Search for the cell housing the specified text and yield its (x, y) center coordinate. 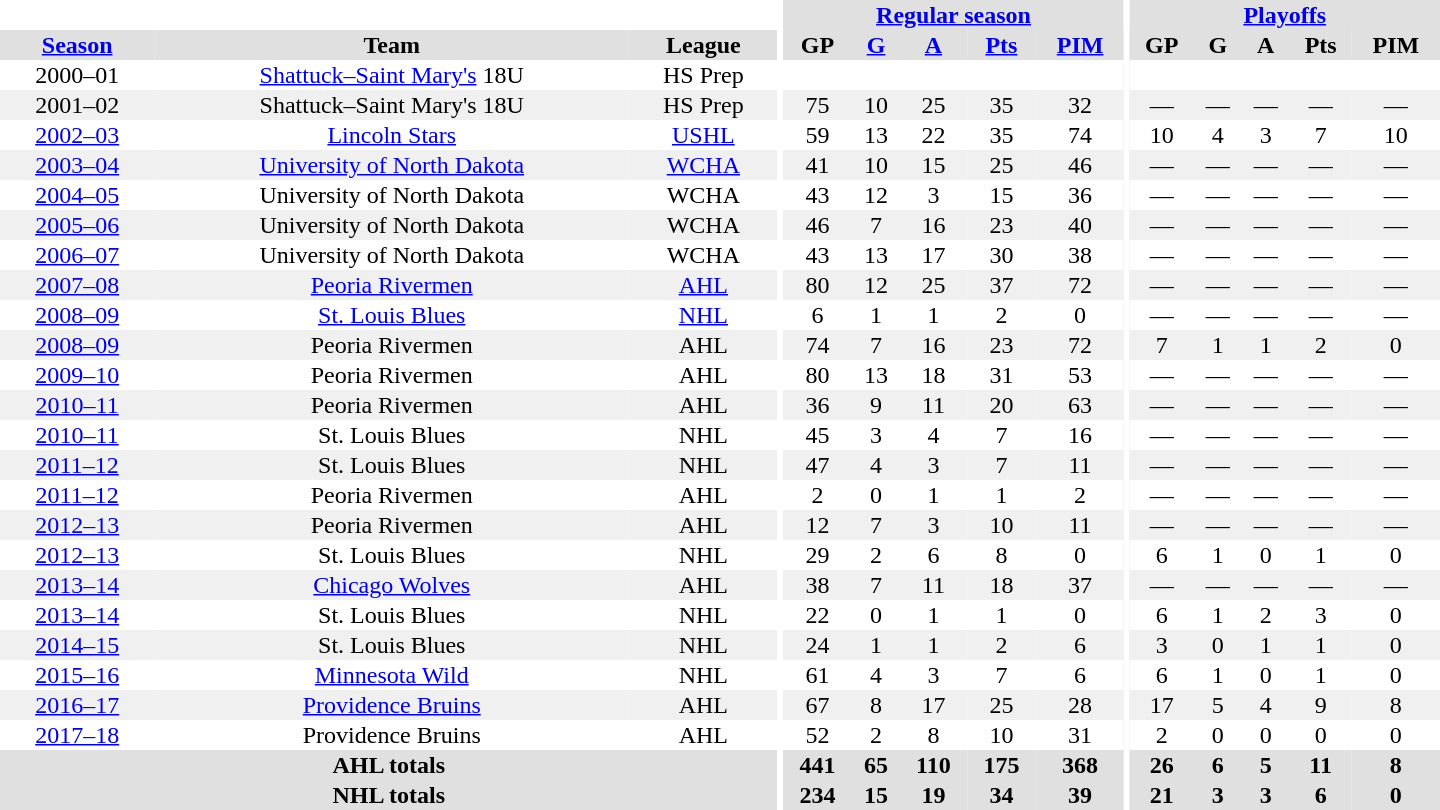
Season (77, 45)
61 (818, 675)
24 (818, 645)
53 (1080, 375)
26 (1161, 765)
League (703, 45)
2016–17 (77, 705)
Lincoln Stars (392, 135)
39 (1080, 795)
2006–07 (77, 255)
USHL (703, 135)
Chicago Wolves (392, 585)
52 (818, 735)
34 (1002, 795)
21 (1161, 795)
234 (818, 795)
368 (1080, 765)
2007–08 (77, 285)
41 (818, 165)
30 (1002, 255)
Team (392, 45)
2001–02 (77, 105)
2003–04 (77, 165)
20 (1002, 405)
2002–03 (77, 135)
175 (1002, 765)
29 (818, 555)
AHL totals (389, 765)
59 (818, 135)
40 (1080, 225)
67 (818, 705)
19 (934, 795)
65 (876, 765)
441 (818, 765)
2017–18 (77, 735)
2015–16 (77, 675)
NHL totals (389, 795)
110 (934, 765)
2009–10 (77, 375)
Minnesota Wild (392, 675)
45 (818, 435)
63 (1080, 405)
Playoffs (1284, 15)
28 (1080, 705)
75 (818, 105)
47 (818, 465)
32 (1080, 105)
2004–05 (77, 195)
2005–06 (77, 225)
2014–15 (77, 645)
Regular season (954, 15)
2000–01 (77, 75)
